Search for the cell housing the specified text and yield its [X, Y] center coordinate. 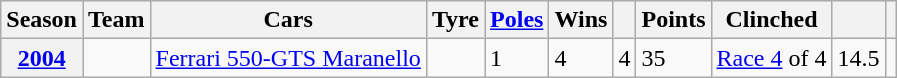
Points [674, 20]
Tyre [455, 20]
Cars [288, 20]
1 [517, 58]
2004 [42, 58]
Team [116, 20]
Clinched [772, 20]
14.5 [858, 58]
Wins [581, 20]
35 [674, 58]
Season [42, 20]
Race 4 of 4 [772, 58]
Ferrari 550-GTS Maranello [288, 58]
Poles [517, 20]
